Identify which cell holds the provided text, then report its (X, Y) central coordinate. 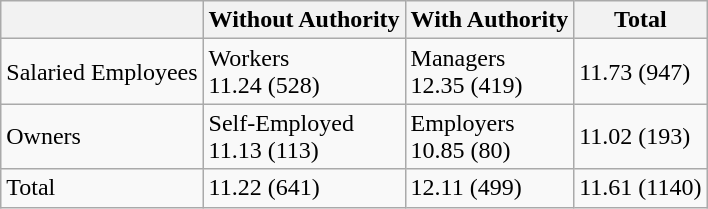
Managers12.35 (419) (490, 72)
11.02 (193) (640, 136)
12.11 (499) (490, 188)
Without Authority (304, 20)
With Authority (490, 20)
Employers10.85 (80) (490, 136)
11.73 (947) (640, 72)
Workers11.24 (528) (304, 72)
Owners (102, 136)
11.22 (641) (304, 188)
11.61 (1140) (640, 188)
Salaried Employees (102, 72)
Self-Employed11.13 (113) (304, 136)
